Capture the cell that displays the provided text and extract its (x, y) central coordinate. 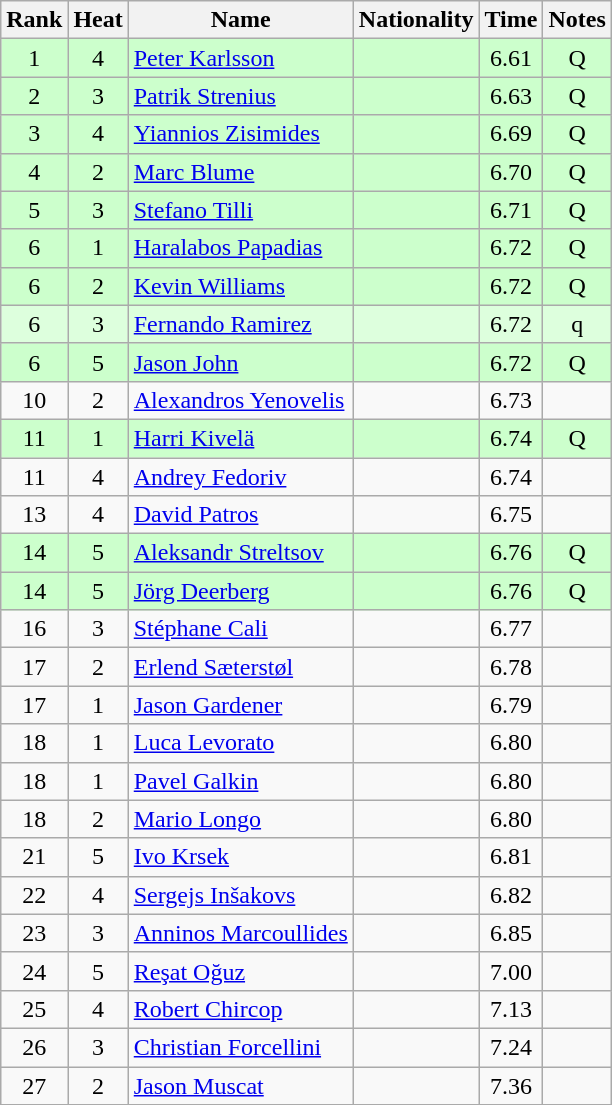
6.79 (511, 705)
Reşat Oğuz (240, 971)
6.71 (511, 210)
7.36 (511, 1085)
Harri Kivelä (240, 438)
16 (34, 629)
6.78 (511, 667)
Jörg Deerberg (240, 591)
6.81 (511, 857)
Pavel Galkin (240, 781)
6.73 (511, 400)
Anninos Marcoullides (240, 933)
Luca Levorato (240, 743)
Robert Chircop (240, 1009)
Jason Muscat (240, 1085)
Notes (577, 20)
Aleksandr Streltsov (240, 553)
6.70 (511, 172)
23 (34, 933)
Alexandros Yenovelis (240, 400)
Mario Longo (240, 819)
13 (34, 515)
24 (34, 971)
Jason Gardener (240, 705)
Rank (34, 20)
6.82 (511, 895)
Christian Forcellini (240, 1047)
Sergejs Inšakovs (240, 895)
10 (34, 400)
Ivo Krsek (240, 857)
27 (34, 1085)
6.69 (511, 134)
25 (34, 1009)
6.63 (511, 96)
Heat (98, 20)
7.24 (511, 1047)
Andrey Fedoriv (240, 477)
21 (34, 857)
6.75 (511, 515)
6.85 (511, 933)
q (577, 324)
Fernando Ramirez (240, 324)
Marc Blume (240, 172)
Peter Karlsson (240, 58)
6.61 (511, 58)
Haralabos Papadias (240, 248)
Erlend Sæterstøl (240, 667)
Stéphane Cali (240, 629)
26 (34, 1047)
Time (511, 20)
Patrik Strenius (240, 96)
6.77 (511, 629)
7.13 (511, 1009)
David Patros (240, 515)
Kevin Williams (240, 286)
Name (240, 20)
Stefano Tilli (240, 210)
22 (34, 895)
Jason John (240, 362)
7.00 (511, 971)
Yiannios Zisimides (240, 134)
Nationality (416, 20)
